Extract the [x, y] coordinate from the center of the cell holding the provided text.  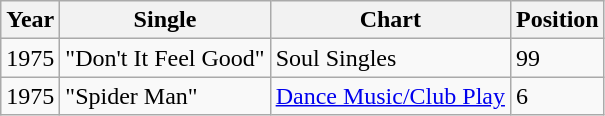
Single [165, 20]
"Spider Man" [165, 96]
Soul Singles [390, 58]
Chart [390, 20]
Year [30, 20]
Dance Music/Club Play [390, 96]
6 [557, 96]
Position [557, 20]
"Don't It Feel Good" [165, 58]
99 [557, 58]
